Provide the (X, Y) coordinate of the cell's center where the given text is located.  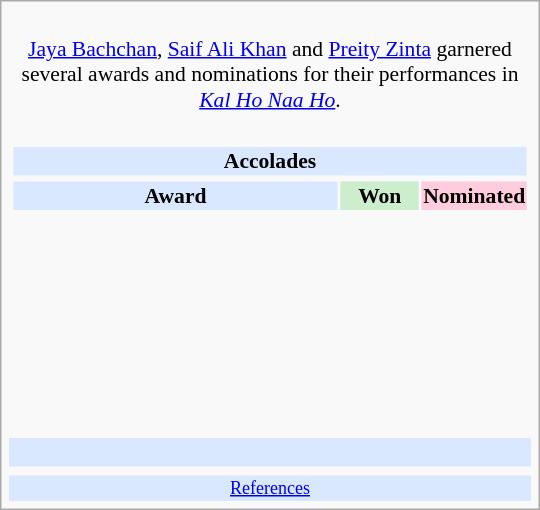
Award (175, 195)
Nominated (474, 195)
Won (380, 195)
References (270, 488)
Accolades (270, 161)
Jaya Bachchan, Saif Ali Khan and Preity Zinta garnered several awards and nominations for their performances in Kal Ho Naa Ho. (270, 62)
Accolades Award Won Nominated (270, 276)
